Detect which cell encompasses the target text, then output its [x, y] center coordinate. 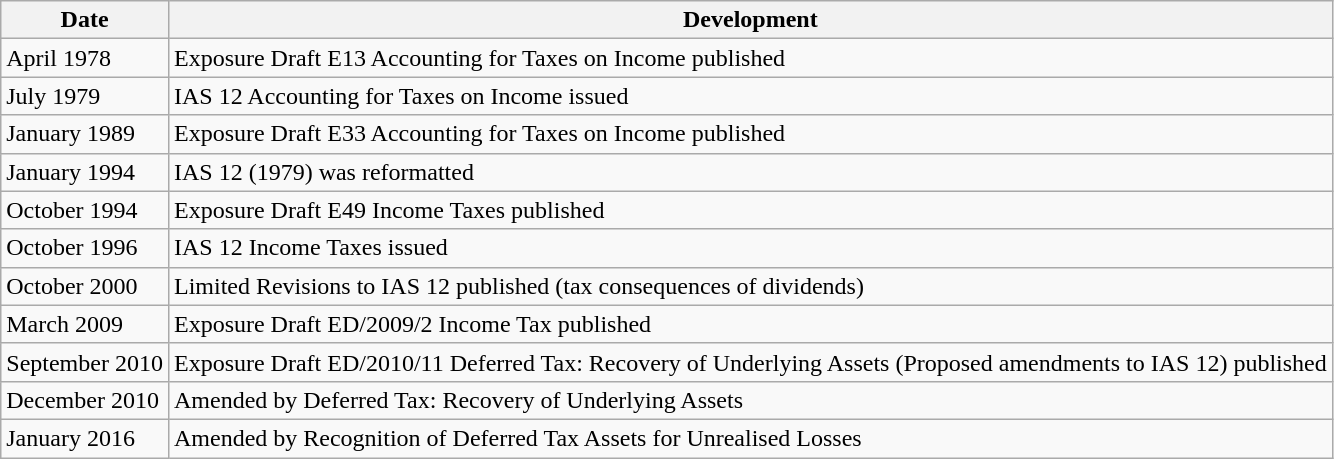
IAS 12 (1979) was reformatted [750, 172]
October 2000 [85, 286]
January 1994 [85, 172]
September 2010 [85, 362]
July 1979 [85, 96]
January 1989 [85, 134]
April 1978 [85, 58]
Date [85, 20]
IAS 12 Income Taxes issued [750, 248]
Exposure Draft E33 Accounting for Taxes on Income published [750, 134]
October 1994 [85, 210]
Limited Revisions to IAS 12 published (tax consequences of dividends) [750, 286]
March 2009 [85, 324]
Amended by Deferred Tax: Recovery of Underlying Assets [750, 400]
Development [750, 20]
Exposure Draft ED/2009/2 Income Tax published [750, 324]
Amended by Recognition of Deferred Tax Assets for Unrealised Losses [750, 438]
October 1996 [85, 248]
January 2016 [85, 438]
Exposure Draft ED/2010/11 Deferred Tax: Recovery of Underlying Assets (Proposed amendments to IAS 12) published [750, 362]
IAS 12 Accounting for Taxes on Income issued [750, 96]
December 2010 [85, 400]
Exposure Draft E49 Income Taxes published [750, 210]
Exposure Draft E13 Accounting for Taxes on Income published [750, 58]
